Output the [X, Y] coordinate of the center of the cell containing the given text.  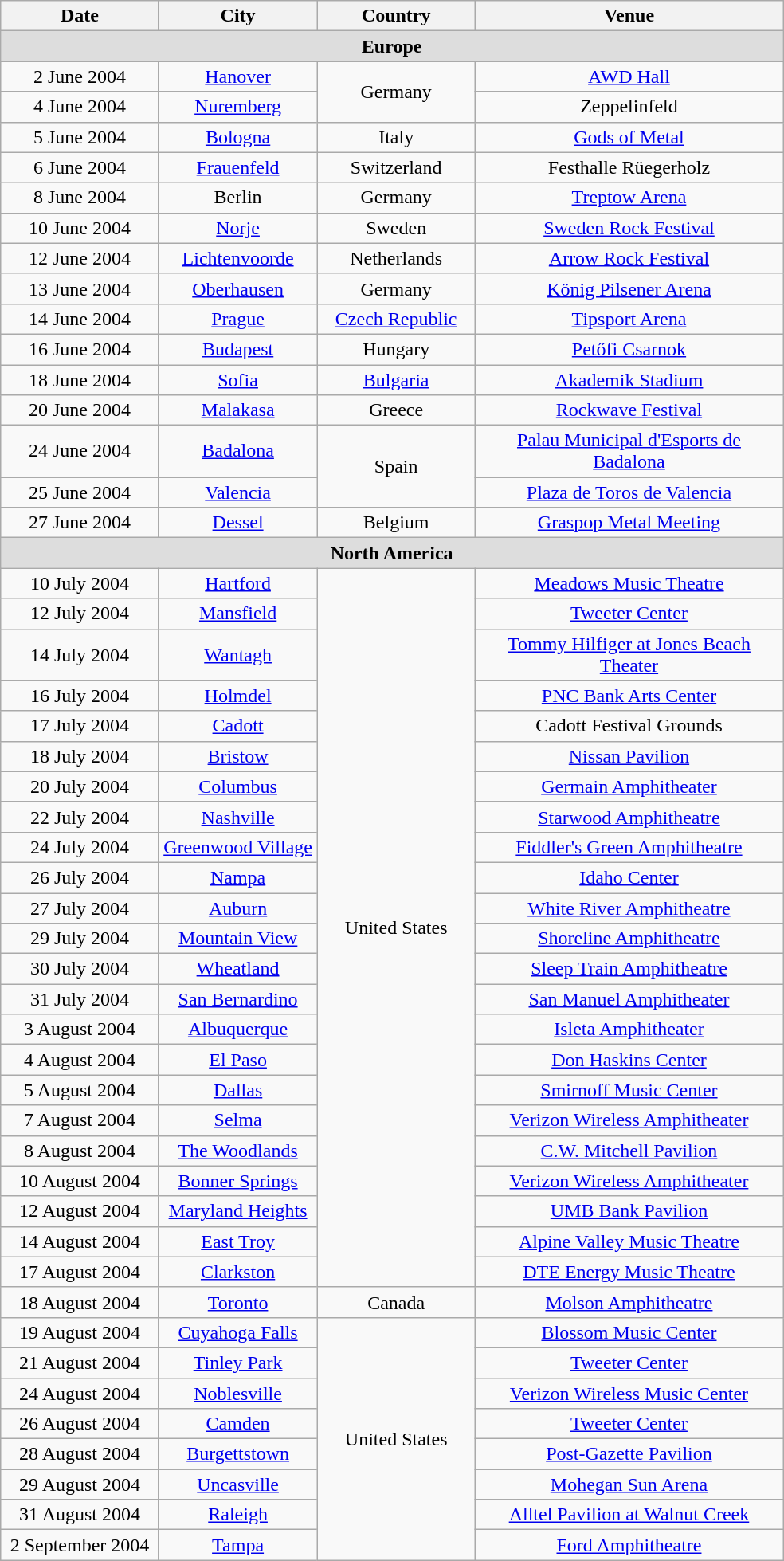
Camden [237, 1424]
4 August 2004 [80, 1060]
13 June 2004 [80, 288]
Tinley Park [237, 1363]
Bonner Springs [237, 1181]
Mansfield [237, 614]
22 July 2004 [80, 817]
2 September 2004 [80, 1545]
12 August 2004 [80, 1211]
Mohegan Sun Arena [629, 1485]
5 June 2004 [80, 137]
Lichtenvoorde [237, 258]
Dallas [237, 1090]
Albuquerque [237, 1030]
C.W. Mitchell Pavilion [629, 1151]
Wantagh [237, 655]
The Woodlands [237, 1151]
Canada [397, 1302]
Zeppelinfeld [629, 107]
König Pilsener Arena [629, 288]
Don Haskins Center [629, 1060]
Starwood Amphitheatre [629, 817]
24 July 2004 [80, 847]
Festhalle Rüegerholz [629, 167]
Palau Municipal d'Esports de Badalona [629, 451]
27 July 2004 [80, 908]
San Manuel Amphitheater [629, 999]
17 August 2004 [80, 1272]
Hanover [237, 76]
Post-Gazette Pavilion [629, 1454]
Hartford [237, 583]
Arrow Rock Festival [629, 258]
Auburn [237, 908]
Dessel [237, 523]
Nissan Pavilion [629, 756]
Malakasa [237, 410]
24 August 2004 [80, 1394]
Raleigh [237, 1515]
Prague [237, 319]
Gods of Metal [629, 137]
Selma [237, 1120]
18 July 2004 [80, 756]
Akademik Stadium [629, 380]
Badalona [237, 451]
Norje [237, 228]
Sleep Train Amphitheatre [629, 969]
10 July 2004 [80, 583]
Nampa [237, 877]
18 June 2004 [80, 380]
Cadott Festival Grounds [629, 726]
North America [392, 553]
Idaho Center [629, 877]
12 July 2004 [80, 614]
Italy [397, 137]
4 June 2004 [80, 107]
Switzerland [397, 167]
30 July 2004 [80, 969]
Alpine Valley Music Theatre [629, 1241]
6 June 2004 [80, 167]
10 June 2004 [80, 228]
24 June 2004 [80, 451]
Valencia [237, 492]
20 July 2004 [80, 786]
El Paso [237, 1060]
Noblesville [237, 1394]
Bristow [237, 756]
Petőfi Csarnok [629, 349]
Venue [629, 16]
17 July 2004 [80, 726]
16 June 2004 [80, 349]
7 August 2004 [80, 1120]
Maryland Heights [237, 1211]
31 August 2004 [80, 1515]
2 June 2004 [80, 76]
Germain Amphitheater [629, 786]
Berlin [237, 198]
29 July 2004 [80, 939]
19 August 2004 [80, 1332]
White River Amphitheatre [629, 908]
16 July 2004 [80, 696]
Europe [392, 46]
Alltel Pavilion at Walnut Creek [629, 1515]
Verizon Wireless Music Center [629, 1394]
Spain [397, 467]
Blossom Music Center [629, 1332]
Toronto [237, 1302]
Nuremberg [237, 107]
26 August 2004 [80, 1424]
Holmdel [237, 696]
Rockwave Festival [629, 410]
14 June 2004 [80, 319]
Columbus [237, 786]
20 June 2004 [80, 410]
City [237, 16]
Sofia [237, 380]
Isleta Amphitheater [629, 1030]
Netherlands [397, 258]
Oberhausen [237, 288]
Tipsport Arena [629, 319]
Burgettstown [237, 1454]
18 August 2004 [80, 1302]
8 June 2004 [80, 198]
Plaza de Toros de Valencia [629, 492]
29 August 2004 [80, 1485]
26 July 2004 [80, 877]
PNC Bank Arts Center [629, 696]
Budapest [237, 349]
Uncasville [237, 1485]
AWD Hall [629, 76]
14 August 2004 [80, 1241]
8 August 2004 [80, 1151]
Cadott [237, 726]
Cuyahoga Falls [237, 1332]
San Bernardino [237, 999]
Ford Amphitheatre [629, 1545]
Greece [397, 410]
Date [80, 16]
14 July 2004 [80, 655]
Treptow Arena [629, 198]
Tommy Hilfiger at Jones Beach Theater [629, 655]
Hungary [397, 349]
Molson Amphitheatre [629, 1302]
Smirnoff Music Center [629, 1090]
28 August 2004 [80, 1454]
Bologna [237, 137]
Wheatland [237, 969]
Meadows Music Theatre [629, 583]
Shoreline Amphitheatre [629, 939]
Nashville [237, 817]
Sweden Rock Festival [629, 228]
3 August 2004 [80, 1030]
Sweden [397, 228]
Czech Republic [397, 319]
12 June 2004 [80, 258]
Clarkston [237, 1272]
Graspop Metal Meeting [629, 523]
10 August 2004 [80, 1181]
Mountain View [237, 939]
Belgium [397, 523]
Greenwood Village [237, 847]
25 June 2004 [80, 492]
31 July 2004 [80, 999]
Frauenfeld [237, 167]
Fiddler's Green Amphitheatre [629, 847]
DTE Energy Music Theatre [629, 1272]
East Troy [237, 1241]
5 August 2004 [80, 1090]
UMB Bank Pavilion [629, 1211]
Tampa [237, 1545]
Country [397, 16]
Bulgaria [397, 380]
27 June 2004 [80, 523]
21 August 2004 [80, 1363]
